Capture the cell that displays the provided text and extract its [X, Y] central coordinate. 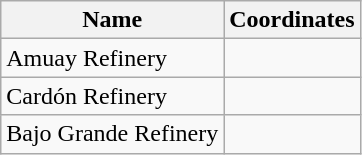
Name [112, 20]
Coordinates [292, 20]
Amuay Refinery [112, 58]
Cardón Refinery [112, 96]
Bajo Grande Refinery [112, 134]
